Locate the cell with the specified text and output its (X, Y) center coordinate. 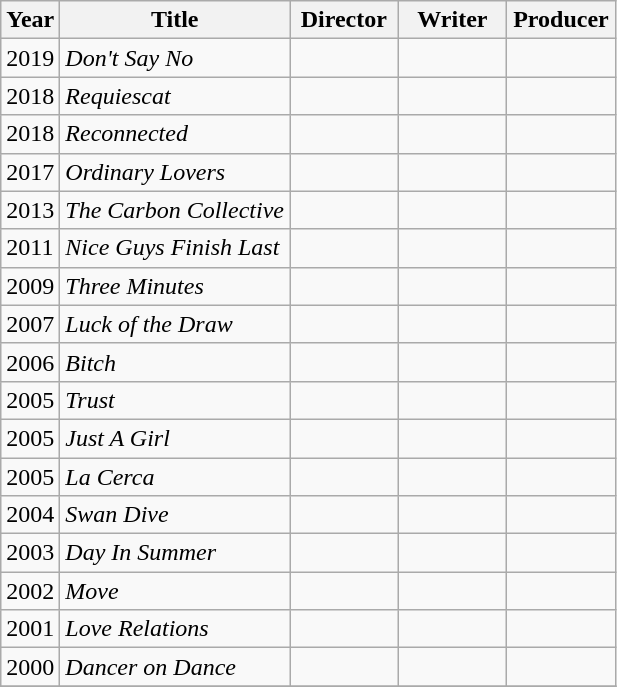
Requiescat (175, 96)
Producer (562, 20)
Trust (175, 400)
Writer (452, 20)
Swan Dive (175, 515)
Just A Girl (175, 438)
2007 (30, 324)
Reconnected (175, 134)
2019 (30, 58)
2006 (30, 362)
Dancer on Dance (175, 667)
Love Relations (175, 629)
Ordinary Lovers (175, 172)
Three Minutes (175, 286)
2013 (30, 210)
Nice Guys Finish Last (175, 248)
2017 (30, 172)
Luck of the Draw (175, 324)
2001 (30, 629)
2003 (30, 553)
2002 (30, 591)
The Carbon Collective (175, 210)
Year (30, 20)
2004 (30, 515)
2009 (30, 286)
La Cerca (175, 477)
2011 (30, 248)
2000 (30, 667)
Don't Say No (175, 58)
Bitch (175, 362)
Move (175, 591)
Day In Summer (175, 553)
Director (344, 20)
Title (175, 20)
